Locate the cell with the specified text and output its [X, Y] center coordinate. 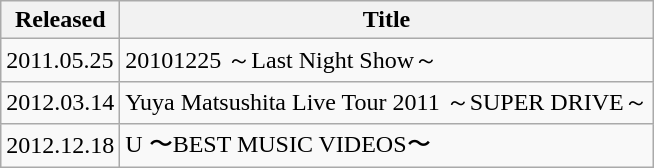
20101225 ～Last Night Show～ [386, 60]
Released [60, 20]
2012.12.18 [60, 146]
U 〜BEST MUSIC VIDEOS〜 [386, 146]
2012.03.14 [60, 102]
2011.05.25 [60, 60]
Title [386, 20]
Yuya Matsushita Live Tour 2011 ～SUPER DRIVE～ [386, 102]
